Capture the cell that displays the provided text and extract its (x, y) central coordinate. 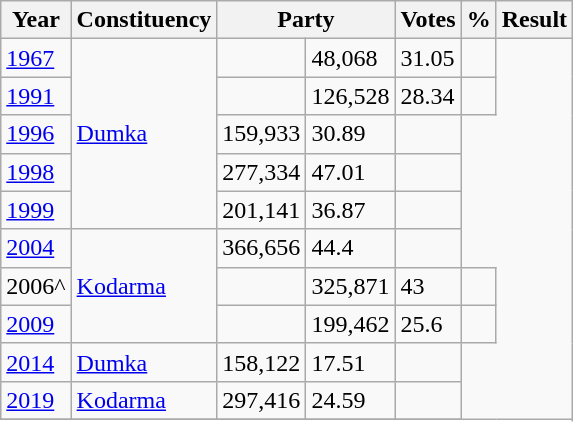
30.89 (350, 134)
Votes (428, 20)
325,871 (350, 286)
2014 (36, 362)
199,462 (350, 324)
201,141 (262, 210)
44.4 (350, 248)
25.6 (428, 324)
Party (306, 20)
Year (36, 20)
2006^ (36, 286)
43 (428, 286)
1999 (36, 210)
158,122 (262, 362)
36.87 (350, 210)
47.01 (350, 172)
297,416 (262, 400)
126,528 (350, 96)
48,068 (350, 58)
366,656 (262, 248)
2019 (36, 400)
31.05 (428, 58)
277,334 (262, 172)
1967 (36, 58)
28.34 (428, 96)
1996 (36, 134)
17.51 (350, 362)
% (478, 20)
1998 (36, 172)
2004 (36, 248)
1991 (36, 96)
2009 (36, 324)
24.59 (350, 400)
Constituency (144, 20)
Result (534, 20)
159,933 (262, 134)
